Return (x, y) of the center of cell containing provided text 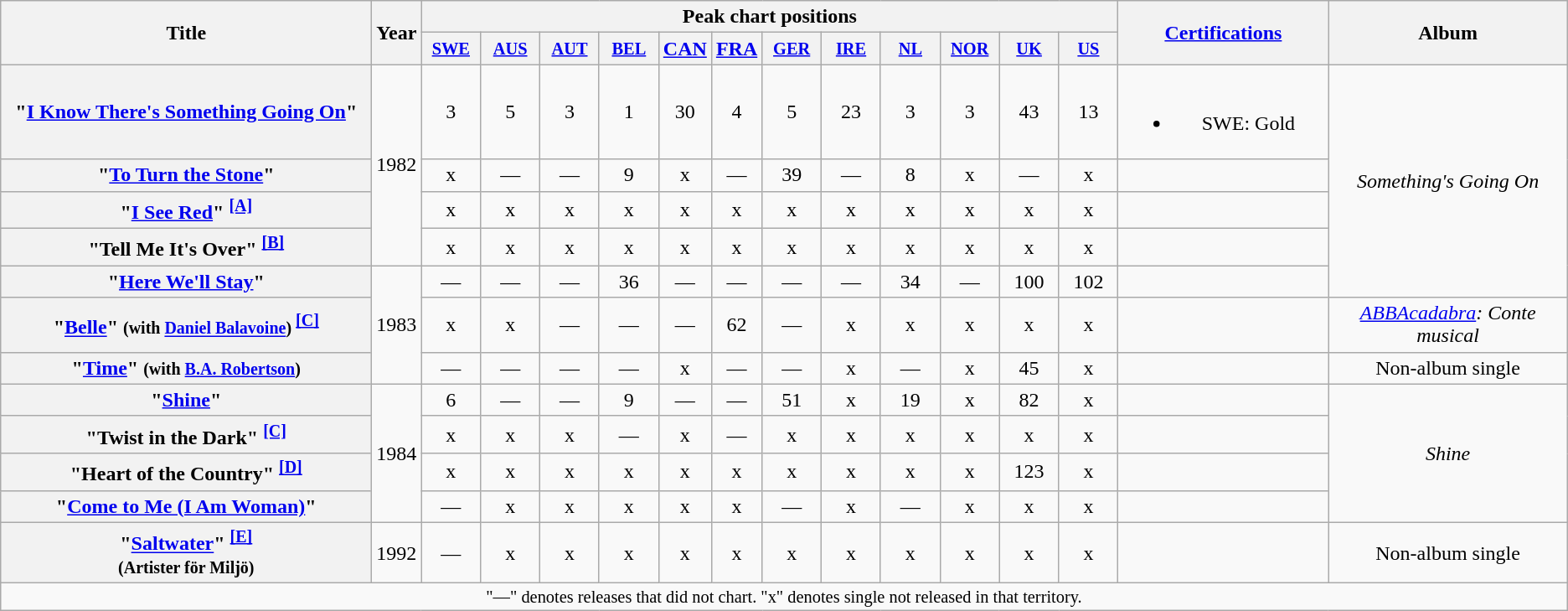
1983 (397, 325)
"Heart of the Country" [D] (186, 473)
AUT (570, 49)
19 (910, 400)
GER (792, 49)
SWE (451, 49)
Shine (1447, 453)
34 (910, 282)
102 (1089, 282)
100 (1029, 282)
IRE (851, 49)
Album (1447, 33)
"Twist in the Dark" [C] (186, 434)
Year (397, 33)
36 (628, 282)
23 (851, 112)
"I See Red" [A] (186, 210)
1984 (397, 453)
8 (910, 175)
"Here We'll Stay" (186, 282)
Peak chart positions (770, 17)
"I Know There's Something Going On" (186, 112)
BEL (628, 49)
"Tell Me It's Over" [B] (186, 248)
62 (736, 325)
"—" denotes releases that did not chart. "x" denotes single not released in that territory. (784, 597)
ABBAcadabra: Conte musical (1447, 325)
6 (451, 400)
39 (792, 175)
"Come to Me (I Am Woman)" (186, 506)
"Belle" (with Daniel Balavoine) [C] (186, 325)
"To Turn the Stone" (186, 175)
123 (1029, 473)
"Shine" (186, 400)
FRA (736, 49)
4 (736, 112)
NOR (970, 49)
1982 (397, 165)
51 (792, 400)
43 (1029, 112)
US (1089, 49)
45 (1029, 368)
CAN (685, 49)
1992 (397, 553)
Title (186, 33)
NL (910, 49)
82 (1029, 400)
1 (628, 112)
Something's Going On (1447, 181)
30 (685, 112)
13 (1089, 112)
"Saltwater" [E](Artister för Miljö) (186, 553)
SWE: Gold (1223, 112)
"Time" (with B.A. Robertson) (186, 368)
AUS (511, 49)
Certifications (1223, 33)
UK (1029, 49)
